Identify which cell holds the provided text, then report its [x, y] central coordinate. 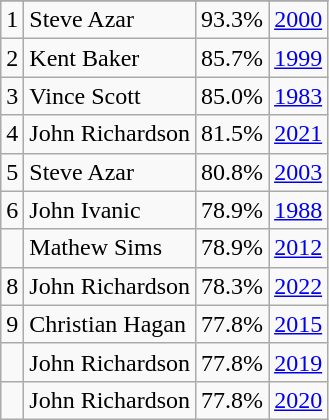
5 [12, 172]
9 [12, 324]
2020 [298, 400]
2000 [298, 20]
81.5% [232, 134]
2022 [298, 286]
John Ivanic [110, 210]
4 [12, 134]
Vince Scott [110, 96]
1988 [298, 210]
Kent Baker [110, 58]
85.7% [232, 58]
2021 [298, 134]
2 [12, 58]
3 [12, 96]
2003 [298, 172]
85.0% [232, 96]
6 [12, 210]
80.8% [232, 172]
1983 [298, 96]
Christian Hagan [110, 324]
2019 [298, 362]
2015 [298, 324]
1999 [298, 58]
Mathew Sims [110, 248]
1 [12, 20]
2012 [298, 248]
93.3% [232, 20]
78.3% [232, 286]
8 [12, 286]
